Return the (x, y) coordinate for the center point of the cell that contains the specified text.  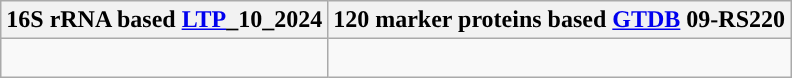
120 marker proteins based GTDB 09-RS220 (560, 20)
16S rRNA based LTP_10_2024 (164, 20)
